Detect which cell encompasses the target text, then output its (x, y) center coordinate. 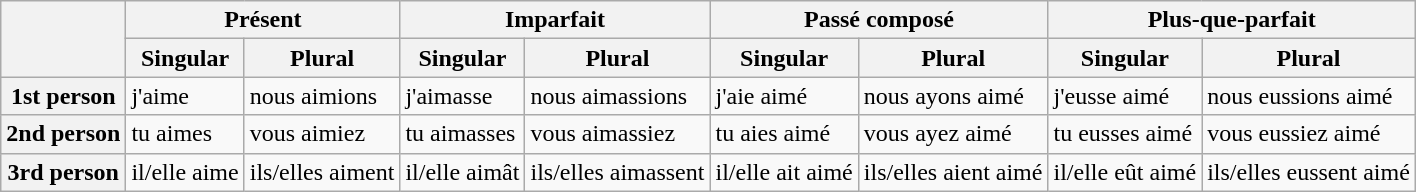
Présent (263, 20)
ils/elles aient aimé (953, 172)
tu aimasses (462, 134)
ils/elles aimassent (618, 172)
j'aime (185, 96)
vous aimassiez (618, 134)
il/elle ait aimé (784, 172)
ils/elles aiment (322, 172)
j'aie aimé (784, 96)
tu aies aimé (784, 134)
j'aimasse (462, 96)
nous aimions (322, 96)
1st person (64, 96)
Passé composé (879, 20)
il/elle aime (185, 172)
ils/elles eussent aimé (1309, 172)
3rd person (64, 172)
tu eusses aimé (1125, 134)
Imparfait (555, 20)
j'eusse aimé (1125, 96)
nous aimassions (618, 96)
2nd person (64, 134)
vous ayez aimé (953, 134)
nous eussions aimé (1309, 96)
tu aimes (185, 134)
vous aimiez (322, 134)
il/elle eût aimé (1125, 172)
vous eussiez aimé (1309, 134)
il/elle aimât (462, 172)
Plus-que-parfait (1232, 20)
nous ayons aimé (953, 96)
